Identify which cell holds the provided text, then report its (x, y) central coordinate. 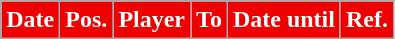
Player (152, 20)
Date until (284, 20)
To (210, 20)
Date (30, 20)
Pos. (86, 20)
Ref. (366, 20)
